Output the (x, y) coordinate of the center of the cell containing the given text.  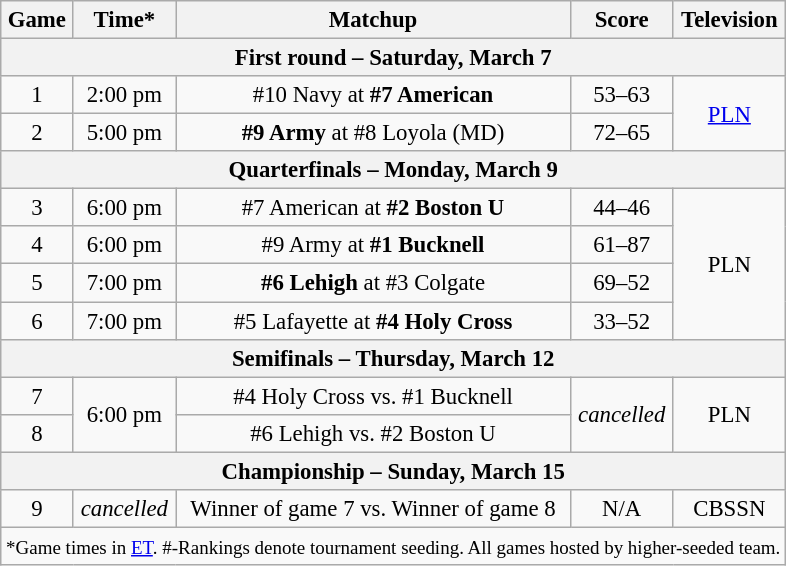
53–63 (622, 95)
Matchup (374, 20)
5 (37, 283)
72–65 (622, 133)
Score (622, 20)
Time* (124, 20)
N/A (622, 509)
#9 Army at #1 Bucknell (374, 245)
#6 Lehigh vs. #2 Boston U (374, 433)
3 (37, 208)
7 (37, 396)
#5 Lafayette at #4 Holy Cross (374, 321)
*Game times in ET. #-Rankings denote tournament seeding. All games hosted by higher-seeded team. (394, 546)
2 (37, 133)
#7 American at #2 Boston U (374, 208)
Semifinals – Thursday, March 12 (394, 358)
Game (37, 20)
69–52 (622, 283)
8 (37, 433)
5:00 pm (124, 133)
4 (37, 245)
#9 Army at #8 Loyola (MD) (374, 133)
#10 Navy at #7 American (374, 95)
2:00 pm (124, 95)
9 (37, 509)
#4 Holy Cross vs. #1 Bucknell (374, 396)
33–52 (622, 321)
1 (37, 95)
Television (730, 20)
Championship – Sunday, March 15 (394, 471)
Winner of game 7 vs. Winner of game 8 (374, 509)
44–46 (622, 208)
61–87 (622, 245)
CBSSN (730, 509)
6 (37, 321)
First round – Saturday, March 7 (394, 58)
Quarterfinals – Monday, March 9 (394, 170)
#6 Lehigh at #3 Colgate (374, 283)
